Output the [X, Y] coordinate of the center of the cell containing the given text.  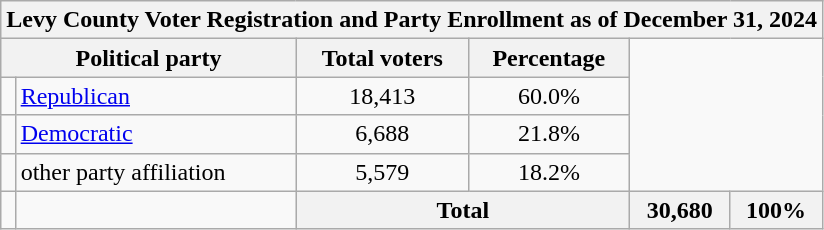
Political party [148, 58]
Total [462, 210]
Democratic [156, 134]
60.0% [548, 96]
18.2% [548, 172]
30,680 [680, 210]
Total voters [382, 58]
Republican [156, 96]
other party affiliation [156, 172]
6,688 [382, 134]
21.8% [548, 134]
100% [776, 210]
18,413 [382, 96]
Percentage [548, 58]
5,579 [382, 172]
Levy County Voter Registration and Party Enrollment as of December 31, 2024 [412, 20]
